Search for the cell housing the specified text and yield its [X, Y] center coordinate. 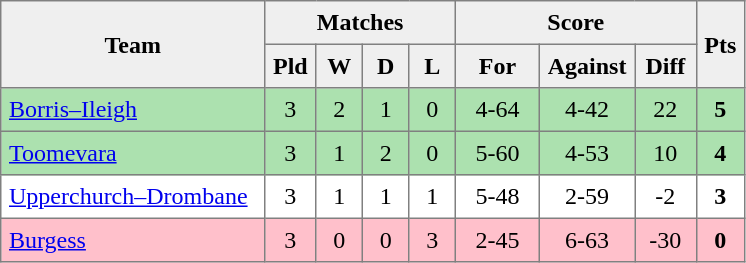
W [339, 66]
10 [666, 153]
Diff [666, 66]
Matches [360, 23]
Team [133, 44]
L [432, 66]
Upperchurch–Drombane [133, 197]
6-63 [586, 240]
5 [720, 110]
5-48 [497, 197]
-2 [666, 197]
4-64 [497, 110]
Burgess [133, 240]
22 [666, 110]
5-60 [497, 153]
2-45 [497, 240]
Toomevara [133, 153]
-30 [666, 240]
Against [586, 66]
2-59 [586, 197]
4-53 [586, 153]
4-42 [586, 110]
Pld [290, 66]
Score [576, 23]
4 [720, 153]
Borris–Ileigh [133, 110]
Pts [720, 44]
For [497, 66]
D [385, 66]
